From the cell containing the given text, extract its center point as (x, y) coordinate. 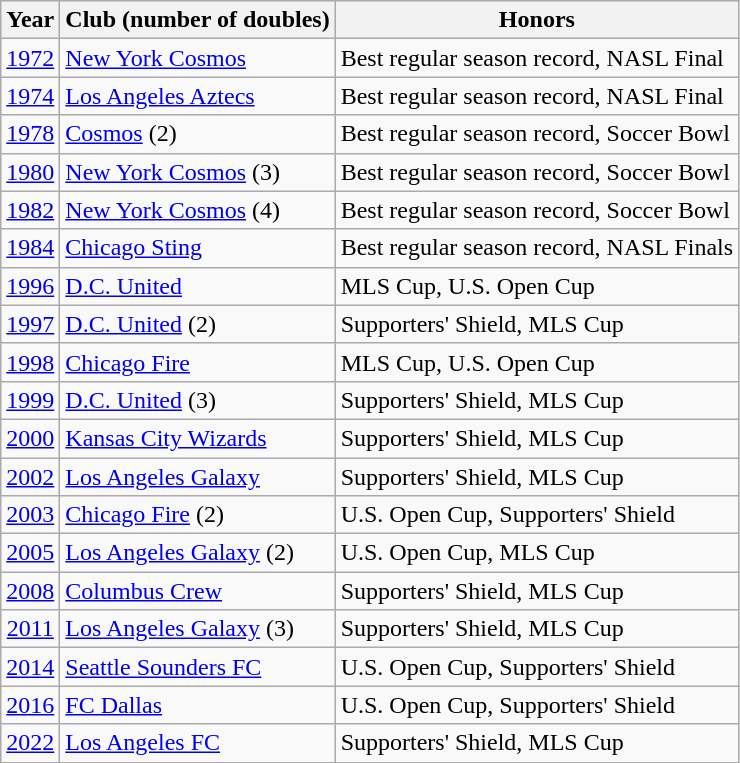
2022 (30, 743)
Chicago Fire (2) (198, 515)
Los Angeles FC (198, 743)
Chicago Fire (198, 362)
1997 (30, 324)
2016 (30, 705)
Chicago Sting (198, 248)
2003 (30, 515)
1982 (30, 210)
Year (30, 20)
1974 (30, 96)
1972 (30, 58)
2005 (30, 553)
2000 (30, 438)
D.C. United (3) (198, 400)
1984 (30, 248)
1996 (30, 286)
U.S. Open Cup, MLS Cup (536, 553)
2008 (30, 591)
Columbus Crew (198, 591)
1999 (30, 400)
1998 (30, 362)
Seattle Sounders FC (198, 667)
New York Cosmos (198, 58)
Kansas City Wizards (198, 438)
New York Cosmos (4) (198, 210)
Best regular season record, NASL Finals (536, 248)
D.C. United (2) (198, 324)
New York Cosmos (3) (198, 172)
Los Angeles Aztecs (198, 96)
2002 (30, 477)
Los Angeles Galaxy (198, 477)
Club (number of doubles) (198, 20)
Honors (536, 20)
FC Dallas (198, 705)
2014 (30, 667)
2011 (30, 629)
Los Angeles Galaxy (3) (198, 629)
D.C. United (198, 286)
Los Angeles Galaxy (2) (198, 553)
1978 (30, 134)
Cosmos (2) (198, 134)
1980 (30, 172)
